Pinpoint the cell where the given text exists, returning its [X, Y] midpoint coordinate. 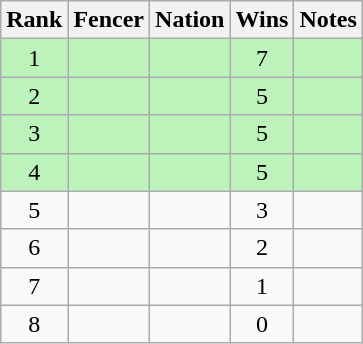
Fencer [109, 20]
Wins [262, 20]
6 [34, 248]
Nation [190, 20]
8 [34, 324]
Rank [34, 20]
Notes [328, 20]
4 [34, 172]
0 [262, 324]
